Pinpoint the cell where the given text exists, returning its (X, Y) midpoint coordinate. 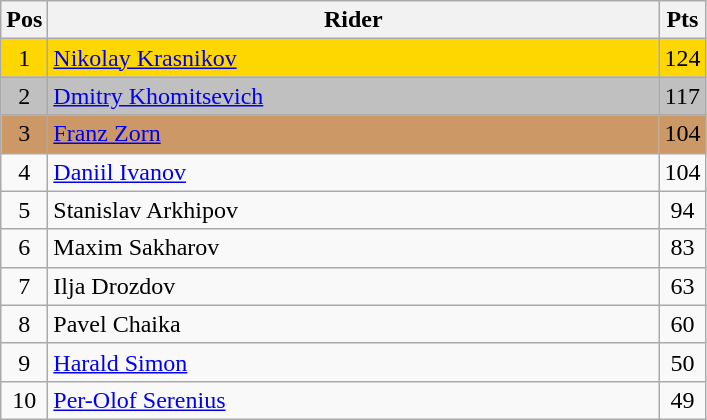
Ilja Drozdov (354, 286)
Daniil Ivanov (354, 172)
6 (24, 248)
50 (682, 362)
3 (24, 134)
7 (24, 286)
Per-Olof Serenius (354, 400)
2 (24, 96)
60 (682, 324)
10 (24, 400)
124 (682, 58)
Harald Simon (354, 362)
Rider (354, 20)
5 (24, 210)
Nikolay Krasnikov (354, 58)
9 (24, 362)
83 (682, 248)
Dmitry Khomitsevich (354, 96)
1 (24, 58)
Maxim Sakharov (354, 248)
4 (24, 172)
Franz Zorn (354, 134)
8 (24, 324)
94 (682, 210)
63 (682, 286)
49 (682, 400)
Pavel Chaika (354, 324)
117 (682, 96)
Stanislav Arkhipov (354, 210)
Pts (682, 20)
Pos (24, 20)
